Extract the (x, y) coordinate from the center of the cell holding the provided text.  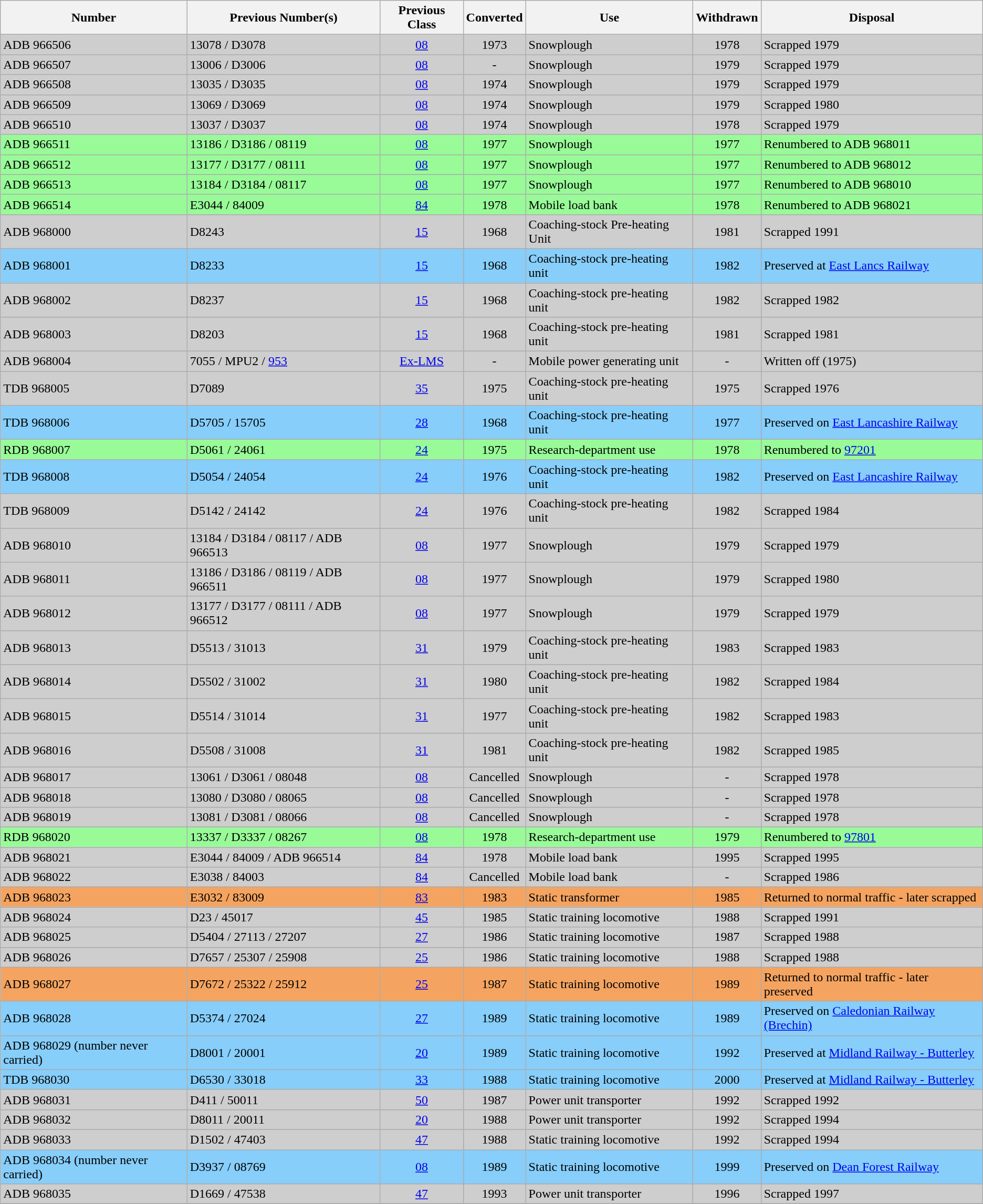
D8001 / 20001 (284, 1053)
ADB 968034 (number never carried) (93, 1166)
1993 (495, 1194)
Converted (495, 18)
D7089 (284, 389)
13037 / D3037 (284, 124)
ADB 968015 (93, 715)
D5513 / 31013 (284, 647)
E3044 / 84009 / ADB 966514 (284, 857)
D5054 / 24054 (284, 477)
45 (422, 917)
13177 / D3177 / 08111 / ADB 966512 (284, 614)
D1669 / 47538 (284, 1194)
ADB 968013 (93, 647)
ADB 968004 (93, 361)
Static transformer (609, 897)
ADB 968026 (93, 957)
Renumbered to ADB 968010 (872, 184)
D7657 / 25307 / 25908 (284, 957)
ADB 968027 (93, 984)
D5508 / 31008 (284, 750)
Renumbered to ADB 968021 (872, 204)
Renumbered to ADB 968012 (872, 164)
13078 / D3078 (284, 45)
TDB 968009 (93, 511)
D8233 (284, 266)
ADB 968031 (93, 1099)
ADB 968010 (93, 545)
ADB 968003 (93, 334)
Renumbered to ADB 968011 (872, 144)
13186 / D3186 / 08119 / ADB 966511 (284, 579)
ADB 968033 (93, 1139)
33 (422, 1080)
13177 / D3177 / 08111 (284, 164)
Scrapped 1997 (872, 1194)
13184 / D3184 / 08117 (284, 184)
ADB 968017 (93, 777)
D5502 / 31002 (284, 682)
D8237 (284, 299)
ADB 968019 (93, 817)
Scrapped 1985 (872, 750)
28 (422, 422)
Written off (1975) (872, 361)
ADB 968000 (93, 231)
Returned to normal traffic - later preserved (872, 984)
D1502 / 47403 (284, 1139)
ADB 966511 (93, 144)
13035 / D3035 (284, 85)
7055 / MPU2 / 953 (284, 361)
ADB 968016 (93, 750)
ADB 966506 (93, 45)
Number (93, 18)
TDB 968005 (93, 389)
ADB 968012 (93, 614)
1980 (495, 682)
13080 / D3080 / 08065 (284, 797)
ADB 968014 (93, 682)
ADB 968022 (93, 877)
13069 / D3069 (284, 105)
50 (422, 1099)
Scrapped 1995 (872, 857)
D5061 / 24061 (284, 450)
D5705 / 15705 (284, 422)
Preserved on Dean Forest Railway (872, 1166)
Scrapped 1992 (872, 1099)
ADB 968025 (93, 937)
D5142 / 24142 (284, 511)
ADB 968035 (93, 1194)
ADB 966514 (93, 204)
ADB 966509 (93, 105)
ADB 968001 (93, 266)
ADB 968018 (93, 797)
E3044 / 84009 (284, 204)
Mobile power generating unit (609, 361)
Coaching-stock Pre-heating Unit (609, 231)
D5374 / 27024 (284, 1018)
D8243 (284, 231)
Disposal (872, 18)
Renumbered to 97801 (872, 837)
13184 / D3184 / 08117 / ADB 966513 (284, 545)
D6530 / 33018 (284, 1080)
E3038 / 84003 (284, 877)
ADB 968021 (93, 857)
ADB 966510 (93, 124)
13337 / D3337 / 08267 (284, 837)
D5514 / 31014 (284, 715)
Previous Class (422, 18)
D8011 / 20011 (284, 1119)
13081 / D3081 / 08066 (284, 817)
ADB 968024 (93, 917)
ADB 966513 (93, 184)
ADB 966512 (93, 164)
13061 / D3061 / 08048 (284, 777)
1996 (727, 1194)
D8203 (284, 334)
ADB 968032 (93, 1119)
83 (422, 897)
Use (609, 18)
Ex-LMS (422, 361)
13006 / D3006 (284, 65)
RDB 968007 (93, 450)
Returned to normal traffic - later scrapped (872, 897)
Renumbered to 97201 (872, 450)
Withdrawn (727, 18)
D23 / 45017 (284, 917)
Previous Number(s) (284, 18)
Scrapped 1982 (872, 299)
ADB 966508 (93, 85)
Preserved on Caledonian Railway (Brechin) (872, 1018)
D411 / 50011 (284, 1099)
RDB 968020 (93, 837)
D5404 / 27113 / 27207 (284, 937)
35 (422, 389)
2000 (727, 1080)
TDB 968006 (93, 422)
ADB 968029 (number never carried) (93, 1053)
Scrapped 1976 (872, 389)
Scrapped 1981 (872, 334)
D7672 / 25322 / 25912 (284, 984)
E3032 / 83009 (284, 897)
TDB 968030 (93, 1080)
ADB 968023 (93, 897)
ADB 966507 (93, 65)
Preserved at East Lancs Railway (872, 266)
1999 (727, 1166)
13186 / D3186 / 08119 (284, 144)
1995 (727, 857)
ADB 968011 (93, 579)
D3937 / 08769 (284, 1166)
ADB 968002 (93, 299)
Scrapped 1986 (872, 877)
TDB 968008 (93, 477)
ADB 968028 (93, 1018)
1973 (495, 45)
